Return (x, y) of the center of cell containing provided text 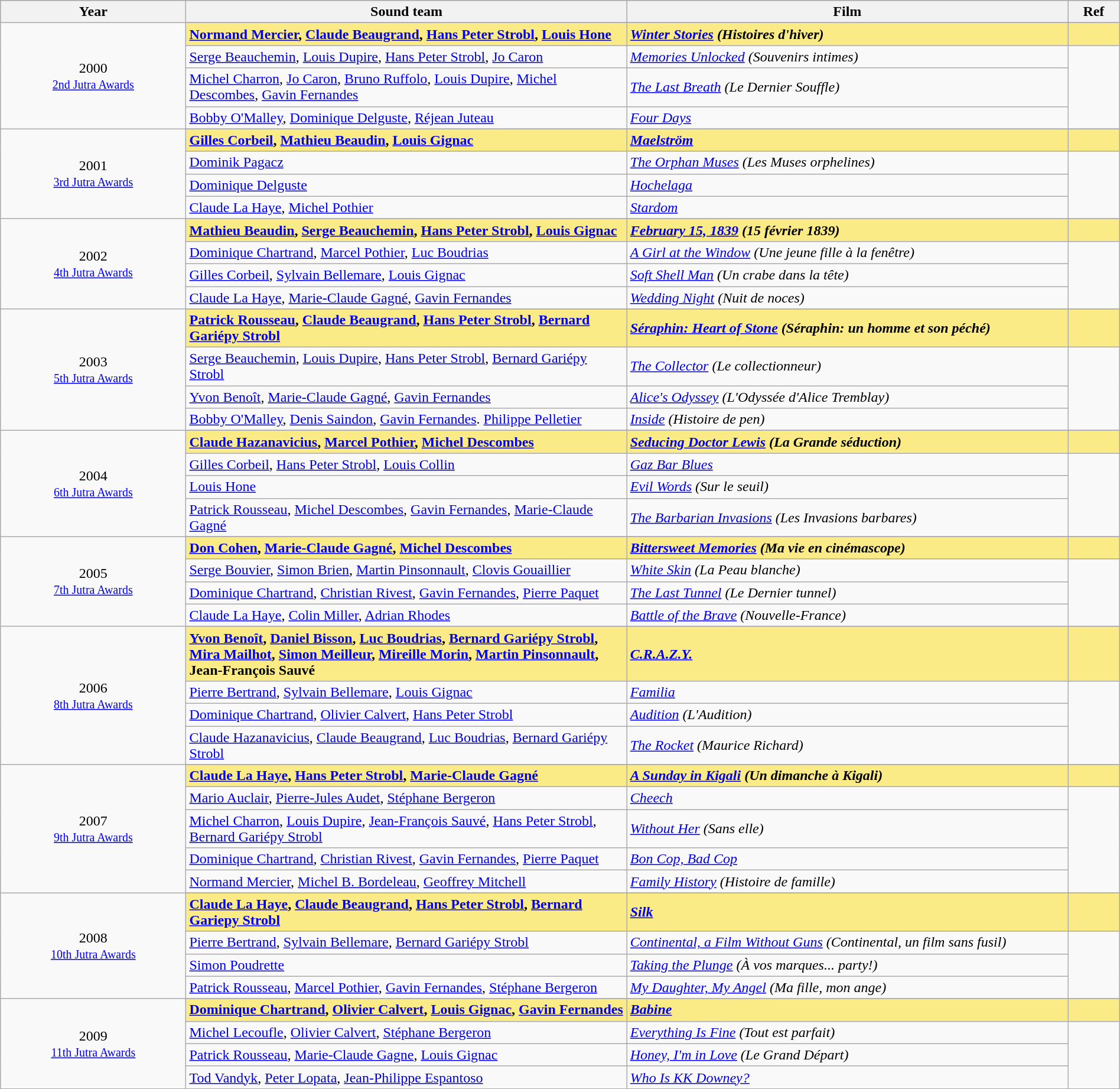
Dominique Chartrand, Olivier Calvert, Louis Gignac, Gavin Fernandes (406, 1010)
Pierre Bertrand, Sylvain Bellemare, Louis Gignac (406, 692)
Film (847, 12)
Family History (Histoire de famille) (847, 882)
2000 2nd Jutra Awards (93, 76)
Séraphin: Heart of Stone (Séraphin: un homme et son péché) (847, 329)
Maelström (847, 140)
Who Is KK Downey? (847, 1077)
Hochelaga (847, 185)
Familia (847, 692)
The Orphan Muses (Les Muses orphelines) (847, 162)
Bon Cop, Bad Cop (847, 859)
Simon Poudrette (406, 965)
Michel Charron, Louis Dupire, Jean-François Sauvé, Hans Peter Strobl, Bernard Gariépy Strobl (406, 828)
Claude La Haye, Claude Beaugrand, Hans Peter Strobl, Bernard Gariepy Strobl (406, 912)
Memories Unlocked (Souvenirs intimes) (847, 57)
White Skin (La Peau blanche) (847, 570)
Tod Vandyk, Peter Lopata, Jean-Philippe Espantoso (406, 1077)
Audition (L'Audition) (847, 714)
Everything Is Fine (Tout est parfait) (847, 1032)
Dominique Chartrand, Marcel Pothier, Luc Boudrias (406, 252)
Don Cohen, Marie-Claude Gagné, Michel Descombes (406, 548)
Winter Stories (Histoires d'hiver) (847, 34)
Patrick Rousseau, Michel Descombes, Gavin Fernandes, Marie-Claude Gagné (406, 518)
Serge Beauchemin, Louis Dupire, Hans Peter Strobl, Bernard Gariépy Strobl (406, 366)
Mario Auclair, Pierre-Jules Audet, Stéphane Bergeron (406, 798)
Claude La Haye, Michel Pothier (406, 207)
Serge Beauchemin, Louis Dupire, Hans Peter Strobl, Jo Caron (406, 57)
Four Days (847, 118)
Serge Bouvier, Simon Brien, Martin Pinsonnault, Clovis Gouaillier (406, 570)
Dominik Pagacz (406, 162)
Inside (Histoire de pen) (847, 420)
Mathieu Beaudin, Serge Beauchemin, Hans Peter Strobl, Louis Gignac (406, 230)
Sound team (406, 12)
The Barbarian Invasions (Les Invasions barbares) (847, 518)
2009 11th Jutra Awards (93, 1044)
2007 9th Jutra Awards (93, 828)
2005 7th Jutra Awards (93, 581)
Normand Mercier, Michel B. Bordeleau, Geoffrey Mitchell (406, 882)
The Collector (Le collectionneur) (847, 366)
Yvon Benoît, Marie-Claude Gagné, Gavin Fernandes (406, 397)
Dominique Delguste (406, 185)
The Last Tunnel (Le Dernier tunnel) (847, 593)
Patrick Rousseau, Marie-Claude Gagne, Louis Gignac (406, 1055)
Year (93, 12)
2004 6th Jutra Awards (93, 483)
2001 3rd Jutra Awards (93, 174)
Seducing Doctor Lewis (La Grande séduction) (847, 442)
Claude Hazanavicius, Claude Beaugrand, Luc Boudrias, Bernard Gariépy Strobl (406, 745)
Ref (1094, 12)
Bobby O'Malley, Denis Saindon, Gavin Fernandes. Philippe Pelletier (406, 420)
Gaz Bar Blues (847, 464)
Alice's Odyssey (L'Odyssée d'Alice Tremblay) (847, 397)
Bobby O'Malley, Dominique Delguste, Réjean Juteau (406, 118)
Claude La Haye, Marie-Claude Gagné, Gavin Fernandes (406, 297)
The Rocket (Maurice Richard) (847, 745)
Louis Hone (406, 487)
Claude Hazanavicius, Marcel Pothier, Michel Descombes (406, 442)
Honey, I'm in Love (Le Grand Départ) (847, 1055)
The Last Breath (Le Dernier Souffle) (847, 87)
A Sunday in Kigali (Un dimanche à Kigali) (847, 776)
2008 10th Jutra Awards (93, 945)
Soft Shell Man (Un crabe dans la tête) (847, 275)
2002 4th Jutra Awards (93, 264)
Michel Lecoufle, Olivier Calvert, Stéphane Bergeron (406, 1032)
Taking the Plunge (À vos marques... party!) (847, 965)
Gilles Corbeil, Mathieu Beaudin, Louis Gignac (406, 140)
C.R.A.Z.Y. (847, 654)
Battle of the Brave (Nouvelle-France) (847, 615)
Stardom (847, 207)
Gilles Corbeil, Hans Peter Strobl, Louis Collin (406, 464)
Gilles Corbeil, Sylvain Bellemare, Louis Gignac (406, 275)
Without Her (Sans elle) (847, 828)
My Daughter, My Angel (Ma fille, mon ange) (847, 987)
Normand Mercier, Claude Beaugrand, Hans Peter Strobl, Louis Hone (406, 34)
A Girl at the Window (Une jeune fille à la fenêtre) (847, 252)
February 15, 1839 (15 février 1839) (847, 230)
Bittersweet Memories (Ma vie en cinémascope) (847, 548)
Pierre Bertrand, Sylvain Bellemare, Bernard Gariépy Strobl (406, 942)
Patrick Rousseau, Marcel Pothier, Gavin Fernandes, Stéphane Bergeron (406, 987)
Wedding Night (Nuit de noces) (847, 297)
Michel Charron, Jo Caron, Bruno Ruffolo, Louis Dupire, Michel Descombes, Gavin Fernandes (406, 87)
Babine (847, 1010)
2003 5th Jutra Awards (93, 370)
Dominique Chartrand, Olivier Calvert, Hans Peter Strobl (406, 714)
Silk (847, 912)
Continental, a Film Without Guns (Continental, un film sans fusil) (847, 942)
Evil Words (Sur le seuil) (847, 487)
Claude La Haye, Hans Peter Strobl, Marie-Claude Gagné (406, 776)
2006 8th Jutra Awards (93, 695)
Cheech (847, 798)
Patrick Rousseau, Claude Beaugrand, Hans Peter Strobl, Bernard Gariépy Strobl (406, 329)
Claude La Haye, Colin Miller, Adrian Rhodes (406, 615)
